Extract the [x, y] coordinate from the center of the cell holding the provided text.  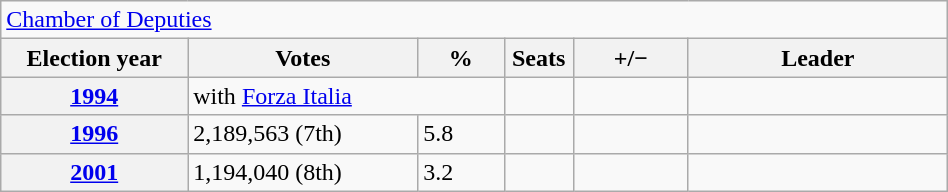
Election year [94, 58]
2001 [94, 172]
1,194,040 (8th) [303, 172]
% [461, 58]
Seats [538, 58]
1996 [94, 134]
Leader [818, 58]
Chamber of Deputies [474, 20]
5.8 [461, 134]
3.2 [461, 172]
+/− [630, 58]
1994 [94, 96]
with Forza Italia [346, 96]
Votes [303, 58]
2,189,563 (7th) [303, 134]
